Return the (x, y) coordinate for the center point of the cell that contains the specified text.  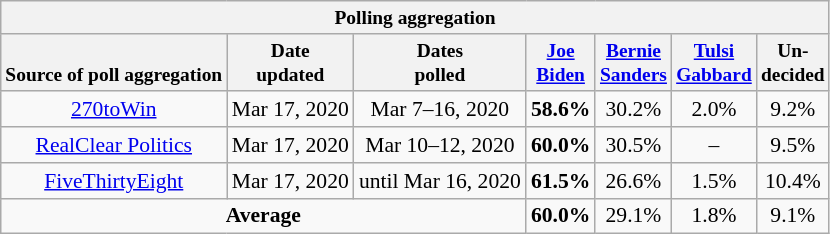
Average (264, 216)
Mar 10–12, 2020 (440, 145)
270toWin (114, 110)
Datespolled (440, 62)
58.6% (560, 110)
FiveThirtyEight (114, 181)
30.2% (633, 110)
9.1% (792, 216)
Polling aggregation (416, 18)
TulsiGabbard (714, 62)
30.5% (633, 145)
61.5% (560, 181)
26.6% (633, 181)
JoeBiden (560, 62)
– (714, 145)
until Mar 16, 2020 (440, 181)
9.5% (792, 145)
Source of poll aggregation (114, 62)
Mar 7–16, 2020 (440, 110)
1.5% (714, 181)
29.1% (633, 216)
BernieSanders (633, 62)
2.0% (714, 110)
RealClear Politics (114, 145)
10.4% (792, 181)
Un-decided (792, 62)
Dateupdated (290, 62)
9.2% (792, 110)
1.8% (714, 216)
